Identify which cell holds the provided text, then report its [x, y] central coordinate. 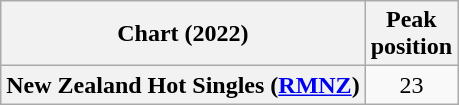
New Zealand Hot Singles (RMNZ) [183, 85]
23 [411, 85]
Chart (2022) [183, 34]
Peakposition [411, 34]
